Search for the cell housing the specified text and yield its [X, Y] center coordinate. 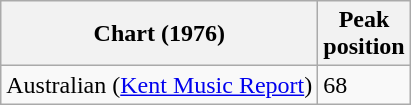
Chart (1976) [160, 34]
Australian (Kent Music Report) [160, 85]
68 [364, 85]
Peakposition [364, 34]
